Locate the cell with the specified text and output its [X, Y] center coordinate. 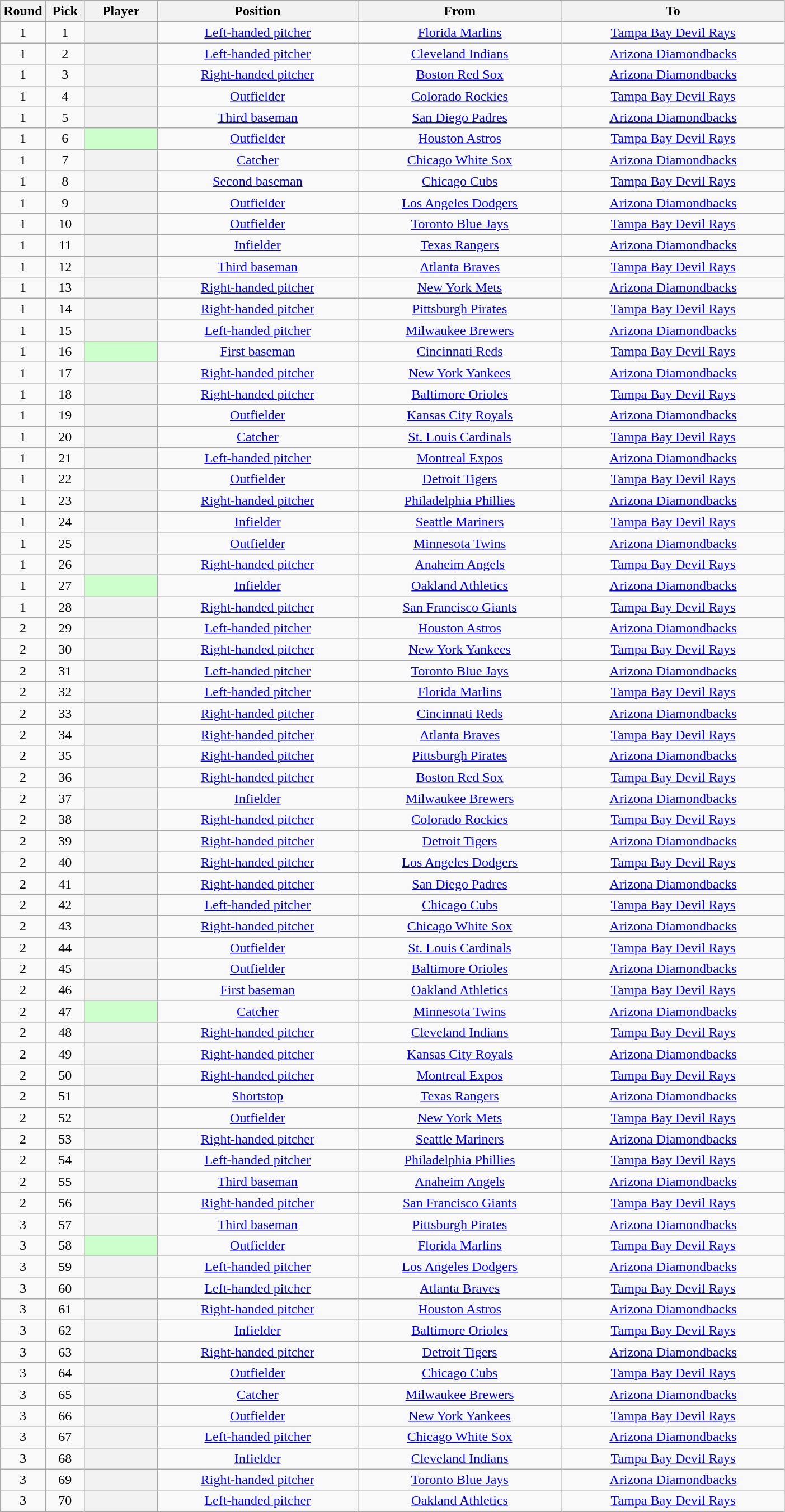
48 [65, 1033]
Second baseman [257, 181]
51 [65, 1097]
66 [65, 1416]
42 [65, 905]
6 [65, 139]
23 [65, 500]
32 [65, 692]
58 [65, 1245]
68 [65, 1458]
65 [65, 1395]
31 [65, 671]
28 [65, 607]
52 [65, 1118]
53 [65, 1139]
7 [65, 160]
49 [65, 1054]
4 [65, 96]
Pick [65, 11]
15 [65, 330]
62 [65, 1331]
39 [65, 841]
43 [65, 926]
67 [65, 1437]
11 [65, 245]
69 [65, 1480]
34 [65, 735]
50 [65, 1075]
38 [65, 820]
44 [65, 948]
19 [65, 415]
40 [65, 862]
26 [65, 564]
36 [65, 777]
70 [65, 1501]
12 [65, 267]
46 [65, 990]
18 [65, 394]
10 [65, 224]
5 [65, 117]
30 [65, 650]
21 [65, 458]
Player [121, 11]
13 [65, 288]
To [674, 11]
60 [65, 1288]
24 [65, 522]
45 [65, 969]
47 [65, 1012]
29 [65, 629]
61 [65, 1310]
27 [65, 585]
8 [65, 181]
25 [65, 543]
55 [65, 1182]
17 [65, 373]
56 [65, 1203]
22 [65, 479]
20 [65, 437]
14 [65, 309]
41 [65, 883]
64 [65, 1373]
35 [65, 756]
54 [65, 1160]
37 [65, 798]
Shortstop [257, 1097]
57 [65, 1224]
59 [65, 1267]
16 [65, 352]
63 [65, 1352]
9 [65, 202]
Round [23, 11]
From [460, 11]
33 [65, 714]
Position [257, 11]
